Provide the [x, y] coordinate of the cell's center where the given text is located.  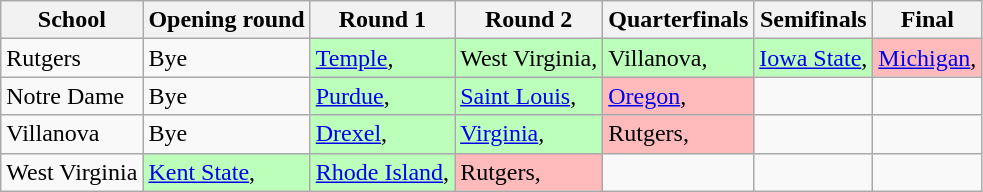
Villanova [72, 134]
School [72, 20]
Iowa State, [814, 58]
Round 2 [529, 20]
Round 1 [382, 20]
Michigan, [928, 58]
Semifinals [814, 20]
Opening round [226, 20]
Quarterfinals [678, 20]
Final [928, 20]
Rhode Island, [382, 172]
Notre Dame [72, 96]
Oregon, [678, 96]
Temple, [382, 58]
Virginia, [529, 134]
Drexel, [382, 134]
Villanova, [678, 58]
Kent State, [226, 172]
Purdue, [382, 96]
West Virginia, [529, 58]
West Virginia [72, 172]
Rutgers [72, 58]
Saint Louis, [529, 96]
